Output the [X, Y] coordinate of the center of the cell containing the given text.  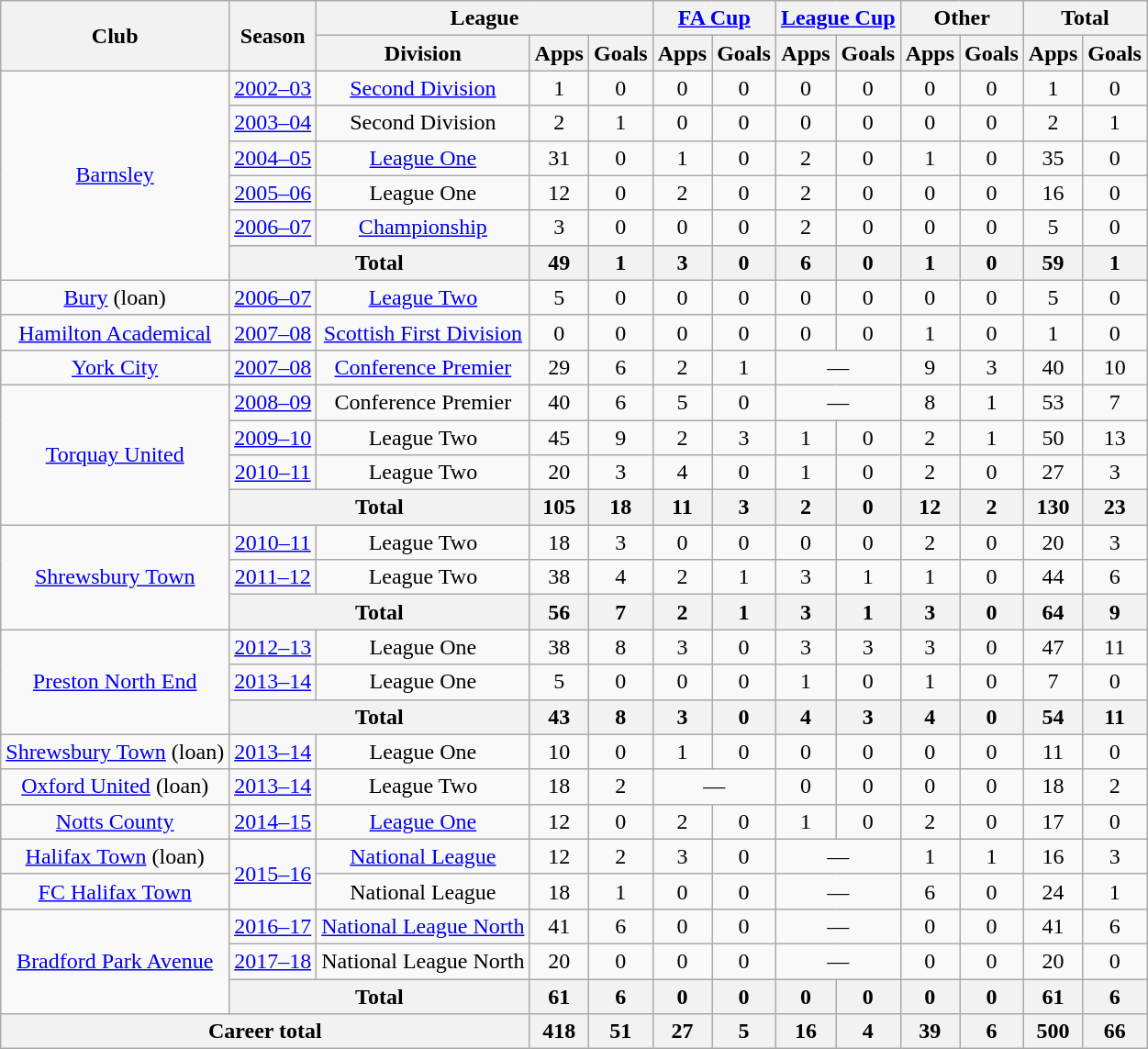
Shrewsbury Town (loan) [116, 752]
24 [1053, 891]
51 [620, 1032]
2017–18 [273, 961]
2014–15 [273, 821]
13 [1115, 438]
2004–05 [273, 158]
Club [116, 36]
League Cup [838, 18]
47 [1053, 647]
Torquay United [116, 454]
Notts County [116, 821]
17 [1053, 821]
FA Cup [714, 18]
2002–03 [273, 88]
45 [559, 438]
64 [1053, 612]
43 [559, 717]
Season [273, 36]
Preston North End [116, 682]
Barnsley [116, 175]
44 [1053, 577]
League [485, 18]
23 [1115, 508]
Championship [423, 228]
39 [930, 1032]
Hamilton Academical [116, 332]
35 [1053, 158]
66 [1115, 1032]
2003–04 [273, 123]
Halifax Town (loan) [116, 856]
2005–06 [273, 193]
Division [423, 53]
418 [559, 1032]
59 [1053, 262]
130 [1053, 508]
Bradford Park Avenue [116, 961]
2015–16 [273, 874]
500 [1053, 1032]
56 [559, 612]
2009–10 [273, 438]
2011–12 [273, 577]
29 [559, 367]
54 [1053, 717]
105 [559, 508]
Other [962, 18]
Shrewsbury Town [116, 577]
49 [559, 262]
FC Halifax Town [116, 891]
York City [116, 367]
2008–09 [273, 402]
31 [559, 158]
Oxford United (loan) [116, 787]
Career total [265, 1032]
2012–13 [273, 647]
Bury (loan) [116, 297]
53 [1053, 402]
2016–17 [273, 926]
Scottish First Division [423, 332]
50 [1053, 438]
